Provide the (X, Y) coordinate of the cell's center where the given text is located.  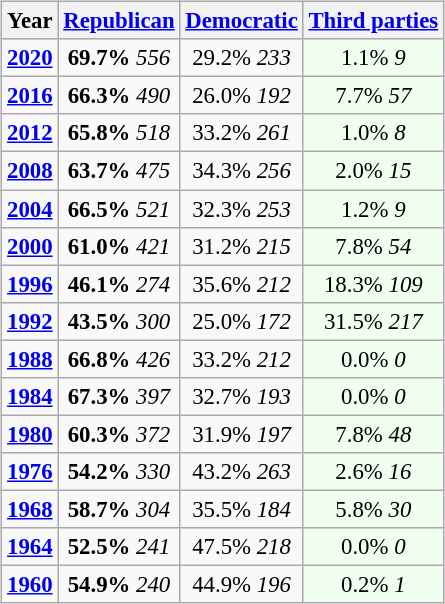
61.0% 421 (119, 246)
58.7% 304 (119, 509)
1964 (30, 547)
54.2% 330 (119, 472)
60.3% 372 (119, 434)
Democratic (242, 21)
2.0% 15 (373, 171)
63.7% 475 (119, 171)
29.2% 233 (242, 58)
46.1% 274 (119, 284)
1984 (30, 396)
43.2% 263 (242, 472)
2004 (30, 209)
44.9% 196 (242, 584)
26.0% 192 (242, 96)
25.0% 172 (242, 321)
1968 (30, 509)
1.1% 9 (373, 58)
5.8% 30 (373, 509)
Year (30, 21)
2000 (30, 246)
Republican (119, 21)
18.3% 109 (373, 284)
43.5% 300 (119, 321)
66.8% 426 (119, 359)
67.3% 397 (119, 396)
31.9% 197 (242, 434)
1.2% 9 (373, 209)
1.0% 8 (373, 133)
1992 (30, 321)
0.2% 1 (373, 584)
32.3% 253 (242, 209)
33.2% 261 (242, 133)
31.5% 217 (373, 321)
2020 (30, 58)
66.5% 521 (119, 209)
Third parties (373, 21)
35.6% 212 (242, 284)
7.8% 54 (373, 246)
2008 (30, 171)
54.9% 240 (119, 584)
32.7% 193 (242, 396)
7.8% 48 (373, 434)
35.5% 184 (242, 509)
34.3% 256 (242, 171)
2.6% 16 (373, 472)
1996 (30, 284)
47.5% 218 (242, 547)
69.7% 556 (119, 58)
31.2% 215 (242, 246)
1960 (30, 584)
2016 (30, 96)
7.7% 57 (373, 96)
65.8% 518 (119, 133)
1976 (30, 472)
66.3% 490 (119, 96)
33.2% 212 (242, 359)
2012 (30, 133)
1988 (30, 359)
52.5% 241 (119, 547)
1980 (30, 434)
